Locate the cell with the specified text and output its (X, Y) center coordinate. 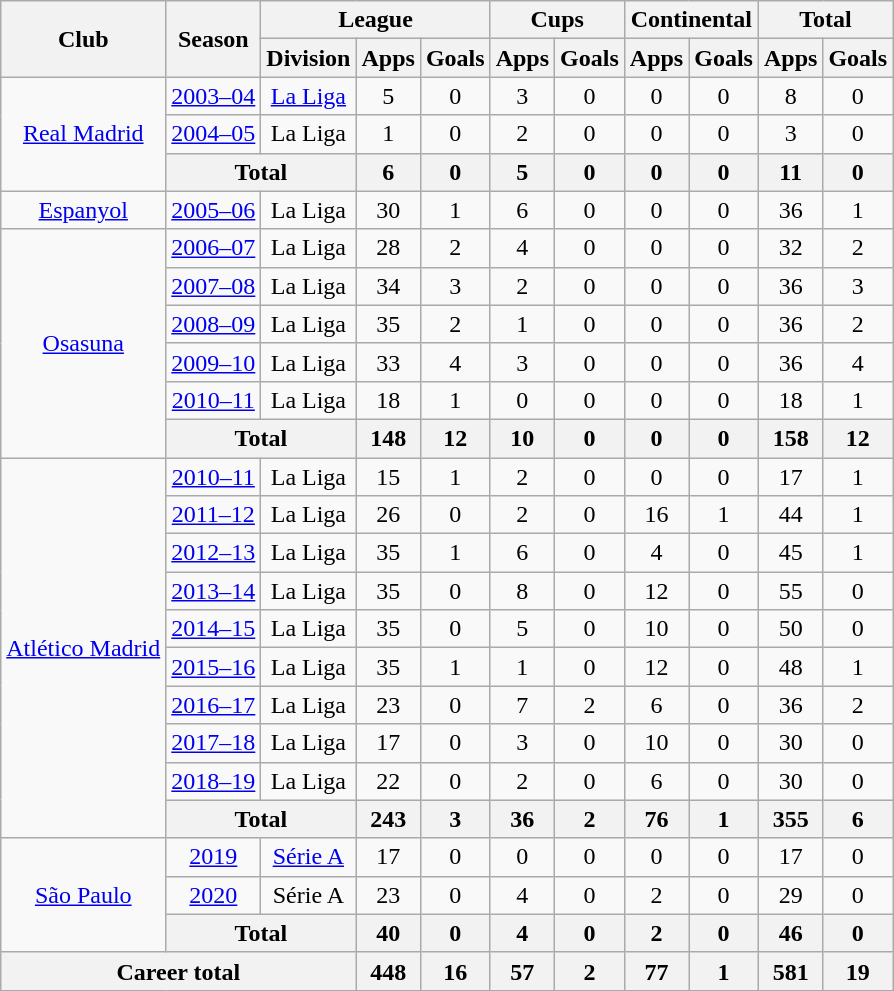
7 (522, 705)
29 (790, 895)
2013–14 (214, 591)
2011–12 (214, 515)
2004–05 (214, 134)
40 (388, 933)
45 (790, 553)
2005–06 (214, 210)
2015–16 (214, 667)
Continental (691, 20)
28 (388, 248)
243 (388, 819)
São Paulo (84, 895)
148 (388, 438)
Espanyol (84, 210)
76 (656, 819)
581 (790, 971)
57 (522, 971)
2016–17 (214, 705)
2008–09 (214, 324)
Osasuna (84, 343)
2014–15 (214, 629)
19 (858, 971)
2020 (214, 895)
2006–07 (214, 248)
2012–13 (214, 553)
55 (790, 591)
26 (388, 515)
50 (790, 629)
2019 (214, 857)
Cups (557, 20)
32 (790, 248)
Club (84, 39)
22 (388, 781)
33 (388, 362)
48 (790, 667)
2018–19 (214, 781)
44 (790, 515)
Season (214, 39)
Real Madrid (84, 134)
Division (308, 58)
77 (656, 971)
Career total (178, 971)
15 (388, 477)
2003–04 (214, 96)
League (376, 20)
11 (790, 172)
448 (388, 971)
2009–10 (214, 362)
34 (388, 286)
46 (790, 933)
2007–08 (214, 286)
2017–18 (214, 743)
355 (790, 819)
158 (790, 438)
Atlético Madrid (84, 648)
